Search for the cell housing the specified text and yield its (X, Y) center coordinate. 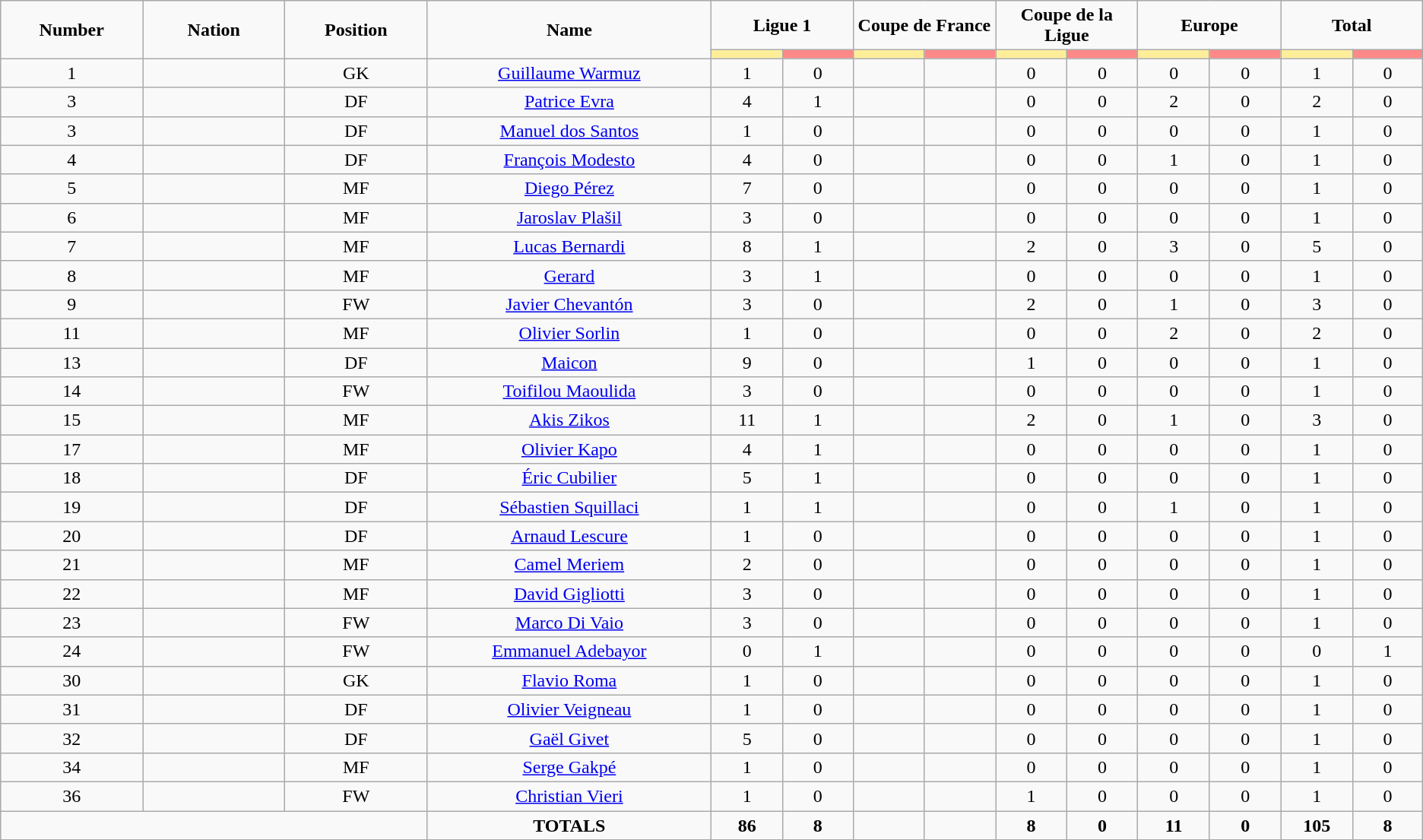
6 (71, 217)
Emmanuel Adebayor (569, 651)
Guillaume Warmuz (569, 73)
15 (71, 420)
34 (71, 767)
105 (1317, 825)
17 (71, 449)
18 (71, 478)
Javier Chevantón (569, 304)
Lucas Bernardi (569, 246)
Manuel dos Santos (569, 131)
86 (747, 825)
Arnaud Lescure (569, 536)
Patrice Evra (569, 102)
Europe (1209, 26)
Diego Pérez (569, 189)
Olivier Kapo (569, 449)
Coupe de France (924, 26)
Number (71, 30)
22 (71, 594)
Olivier Veigneau (569, 709)
Flavio Roma (569, 680)
Gaël Givet (569, 738)
36 (71, 796)
Nation (214, 30)
Ligue 1 (782, 26)
Marco Di Vaio (569, 623)
Maicon (569, 363)
TOTALS (569, 825)
Serge Gakpé (569, 767)
Jaroslav Plašil (569, 217)
Toifilou Maoulida (569, 391)
19 (71, 507)
Sébastien Squillaci (569, 507)
Total (1352, 26)
Christian Vieri (569, 796)
Éric Cubilier (569, 478)
Name (569, 30)
Akis Zikos (569, 420)
Coupe de la Ligue (1067, 26)
David Gigliotti (569, 594)
Olivier Sorlin (569, 333)
30 (71, 680)
21 (71, 565)
24 (71, 651)
31 (71, 709)
13 (71, 363)
32 (71, 738)
Gerard (569, 275)
François Modesto (569, 160)
14 (71, 391)
Camel Meriem (569, 565)
23 (71, 623)
Position (356, 30)
20 (71, 536)
